Identify which cell holds the provided text, then report its [x, y] central coordinate. 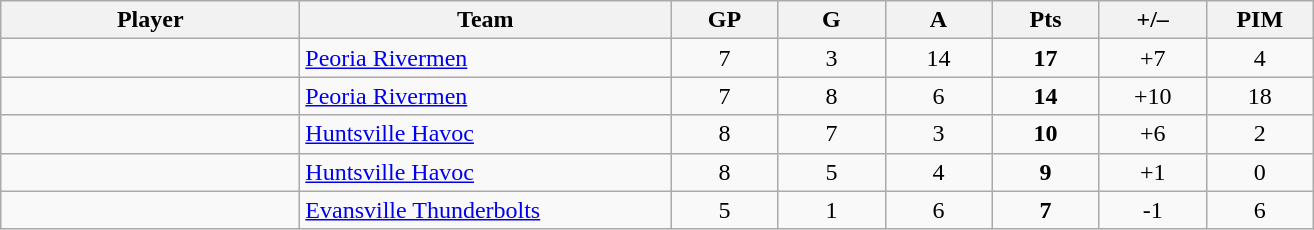
A [938, 20]
+7 [1152, 58]
+6 [1152, 134]
+/– [1152, 20]
18 [1260, 96]
G [832, 20]
1 [832, 210]
17 [1046, 58]
Pts [1046, 20]
2 [1260, 134]
Evansville Thunderbolts [486, 210]
+10 [1152, 96]
PIM [1260, 20]
Player [150, 20]
-1 [1152, 210]
0 [1260, 172]
9 [1046, 172]
GP [724, 20]
+1 [1152, 172]
Team [486, 20]
10 [1046, 134]
